Output the [X, Y] coordinate of the center of the cell containing the given text.  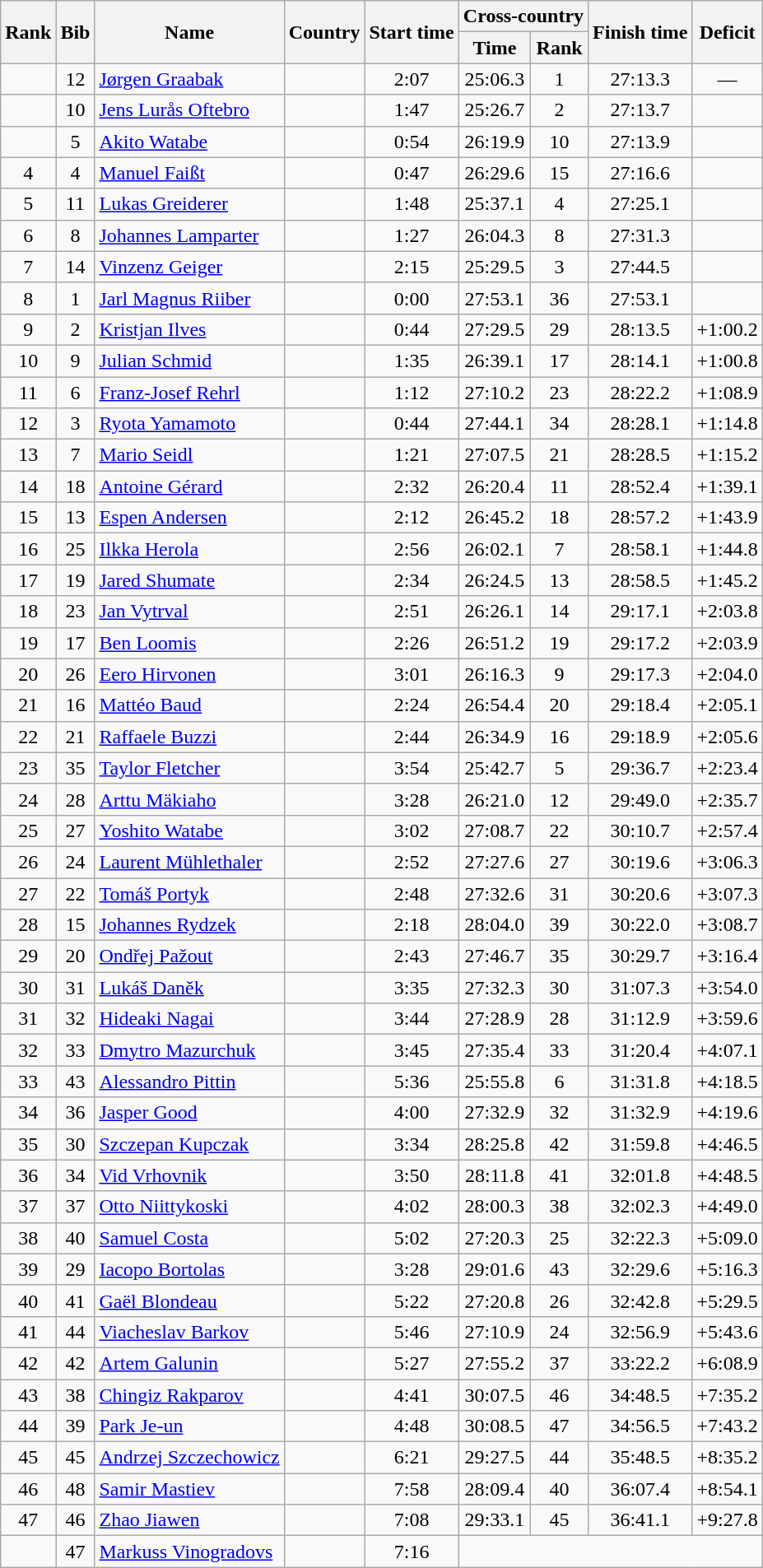
Markuss Vinogradovs [189, 1552]
Samir Mastiev [189, 1489]
2:48 [412, 893]
35:48.5 [640, 1458]
27:20.8 [494, 1300]
Laurent Mühlethaler [189, 862]
29:17.1 [640, 612]
1:27 [412, 235]
Deficit [728, 32]
0:00 [412, 298]
+5:16.3 [728, 1269]
4:48 [412, 1426]
Yoshito Watabe [189, 831]
27:13.7 [640, 110]
2:07 [412, 79]
+7:35.2 [728, 1395]
27:25.1 [640, 204]
27:31.3 [640, 235]
+3:08.7 [728, 925]
26:34.9 [494, 737]
Bib [76, 32]
+3:59.6 [728, 1019]
Akito Watabe [189, 142]
+2:03.9 [728, 643]
2:24 [412, 705]
32:01.8 [640, 1175]
Mattéo Baud [189, 705]
Otto Niittykoski [189, 1207]
+2:35.7 [728, 799]
30:29.7 [640, 956]
+3:07.3 [728, 893]
28:00.3 [494, 1207]
4:00 [412, 1113]
29:27.5 [494, 1458]
Andrzej Szczechowicz [189, 1458]
32:56.9 [640, 1332]
1:48 [412, 204]
25:42.7 [494, 768]
Jan Vytrval [189, 612]
26:02.1 [494, 549]
Taylor Fletcher [189, 768]
+1:08.9 [728, 393]
+1:00.2 [728, 329]
Lukas Greiderer [189, 204]
3:54 [412, 768]
29:18.9 [640, 737]
25:37.1 [494, 204]
+4:49.0 [728, 1207]
Vinzenz Geiger [189, 267]
48 [76, 1489]
25:29.5 [494, 267]
26:39.1 [494, 361]
7:58 [412, 1489]
27:20.3 [494, 1238]
36:07.4 [640, 1489]
27:28.9 [494, 1019]
31:31.8 [640, 1082]
+4:46.5 [728, 1144]
2:15 [412, 267]
Chingiz Rakparov [189, 1395]
28:11.8 [494, 1175]
Jens Lurås Oftebro [189, 110]
+5:29.5 [728, 1300]
27:07.5 [494, 455]
Iacopo Bortolas [189, 1269]
0:47 [412, 173]
5:27 [412, 1363]
Start time [412, 32]
Park Je-un [189, 1426]
27:46.7 [494, 956]
1:35 [412, 361]
Antoine Gérard [189, 486]
28:52.4 [640, 486]
27:10.2 [494, 393]
27:13.3 [640, 79]
Ryota Yamamoto [189, 424]
32:22.3 [640, 1238]
27:32.3 [494, 988]
+3:06.3 [728, 862]
26:21.0 [494, 799]
7:08 [412, 1520]
Zhao Jiawen [189, 1520]
Finish time [640, 32]
6:21 [412, 1458]
Eero Hirvonen [189, 674]
+2:04.0 [728, 674]
4:41 [412, 1395]
27:08.7 [494, 831]
+4:07.1 [728, 1050]
3:50 [412, 1175]
+8:35.2 [728, 1458]
1:12 [412, 393]
2:56 [412, 549]
29:01.6 [494, 1269]
5:46 [412, 1332]
+8:54.1 [728, 1489]
31:07.3 [640, 988]
27:32.6 [494, 893]
26:29.6 [494, 173]
26:54.4 [494, 705]
Time [494, 48]
3:35 [412, 988]
Arttu Mäkiaho [189, 799]
27:27.6 [494, 862]
32:42.8 [640, 1300]
29:36.7 [640, 768]
Szczepan Kupczak [189, 1144]
3:44 [412, 1019]
Jarl Magnus Riiber [189, 298]
28:28.5 [640, 455]
Ondřej Pažout [189, 956]
2:12 [412, 518]
Country [324, 32]
0:54 [412, 142]
+2:05.1 [728, 705]
2:44 [412, 737]
27:44.1 [494, 424]
27:44.5 [640, 267]
5:02 [412, 1238]
33:22.2 [640, 1363]
27:32.9 [494, 1113]
5:22 [412, 1300]
+1:39.1 [728, 486]
+2:23.4 [728, 768]
30:22.0 [640, 925]
28:58.1 [640, 549]
+3:54.0 [728, 988]
+1:15.2 [728, 455]
26:19.9 [494, 142]
— [728, 79]
+4:48.5 [728, 1175]
+1:44.8 [728, 549]
29:17.3 [640, 674]
30:07.5 [494, 1395]
Tomáš Portyk [189, 893]
4:02 [412, 1207]
28:13.5 [640, 329]
Kristjan Ilves [189, 329]
28:14.1 [640, 361]
Vid Vrhovnik [189, 1175]
30:20.6 [640, 893]
3:01 [412, 674]
25:26.7 [494, 110]
Dmytro Mazurchuk [189, 1050]
26:45.2 [494, 518]
2:34 [412, 580]
Hideaki Nagai [189, 1019]
Lukáš Daněk [189, 988]
29:33.1 [494, 1520]
27:13.9 [640, 142]
27:10.9 [494, 1332]
26:20.4 [494, 486]
+5:43.6 [728, 1332]
Johannes Lamparter [189, 235]
Gaël Blondeau [189, 1300]
Samuel Costa [189, 1238]
Julian Schmid [189, 361]
34:56.5 [640, 1426]
+2:05.6 [728, 737]
25:06.3 [494, 79]
32:29.6 [640, 1269]
2:26 [412, 643]
Johannes Rydzek [189, 925]
29:18.4 [640, 705]
28:22.2 [640, 393]
27:35.4 [494, 1050]
2:52 [412, 862]
34:48.5 [640, 1395]
26:24.5 [494, 580]
+2:57.4 [728, 831]
Franz-Josef Rehrl [189, 393]
3:02 [412, 831]
32:02.3 [640, 1207]
1:21 [412, 455]
Mario Seidl [189, 455]
27:55.2 [494, 1363]
28:25.8 [494, 1144]
Name [189, 32]
28:09.4 [494, 1489]
Artem Galunin [189, 1363]
Raffaele Buzzi [189, 737]
26:04.3 [494, 235]
+5:09.0 [728, 1238]
28:28.1 [640, 424]
+2:03.8 [728, 612]
5:36 [412, 1082]
31:32.9 [640, 1113]
Jared Shumate [189, 580]
31:12.9 [640, 1019]
+1:45.2 [728, 580]
2:43 [412, 956]
3:34 [412, 1144]
+7:43.2 [728, 1426]
30:10.7 [640, 831]
25:55.8 [494, 1082]
29:17.2 [640, 643]
26:26.1 [494, 612]
30:19.6 [640, 862]
26:16.3 [494, 674]
Espen Andersen [189, 518]
36:41.1 [640, 1520]
28:57.2 [640, 518]
Manuel Faißt [189, 173]
Jørgen Graabak [189, 79]
28:58.5 [640, 580]
29:49.0 [640, 799]
Ilkka Herola [189, 549]
Viacheslav Barkov [189, 1332]
3:45 [412, 1050]
31:59.8 [640, 1144]
27:16.6 [640, 173]
7:16 [412, 1552]
+4:18.5 [728, 1082]
Ben Loomis [189, 643]
Jasper Good [189, 1113]
28:04.0 [494, 925]
+1:14.8 [728, 424]
Alessandro Pittin [189, 1082]
30:08.5 [494, 1426]
1:47 [412, 110]
Cross-country [523, 16]
2:18 [412, 925]
+1:43.9 [728, 518]
+4:19.6 [728, 1113]
+9:27.8 [728, 1520]
+6:08.9 [728, 1363]
+1:00.8 [728, 361]
31:20.4 [640, 1050]
27:29.5 [494, 329]
+3:16.4 [728, 956]
2:51 [412, 612]
2:32 [412, 486]
26:51.2 [494, 643]
